Determine the [X, Y] coordinate at the center of the cell enclosing the given text.  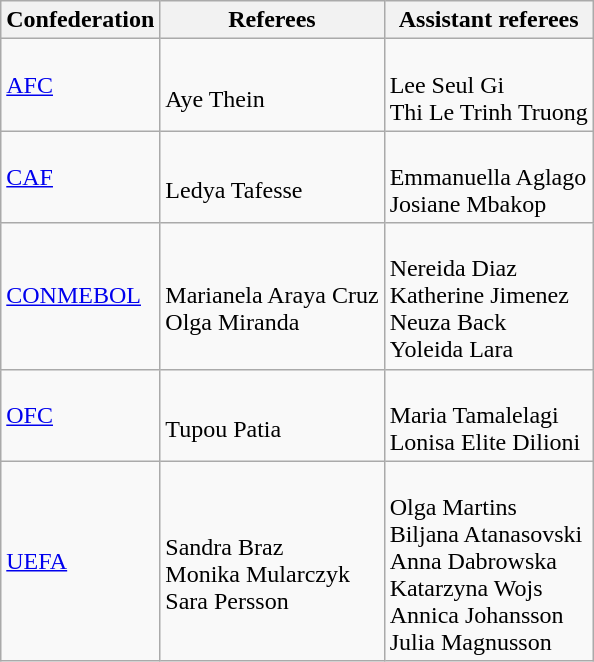
Nereida Diaz Katherine Jimenez Neuza Back Yoleida Lara [488, 296]
Marianela Araya Cruz Olga Miranda [272, 296]
Sandra Braz Monika Mularczyk Sara Persson [272, 561]
CONMEBOL [80, 296]
UEFA [80, 561]
Maria Tamalelagi Lonisa Elite Dilioni [488, 415]
Olga Martins Biljana Atanasovski Anna Dabrowska Katarzyna Wojs Annica Johansson Julia Magnusson [488, 561]
AFC [80, 85]
Emmanuella Aglago Josiane Mbakop [488, 177]
Assistant referees [488, 20]
CAF [80, 177]
Ledya Tafesse [272, 177]
Referees [272, 20]
Confederation [80, 20]
Aye Thein [272, 85]
Lee Seul Gi Thi Le Trinh Truong [488, 85]
Tupou Patia [272, 415]
OFC [80, 415]
